Find where the given text appears and provide that cell's center as [x, y] coordinate. 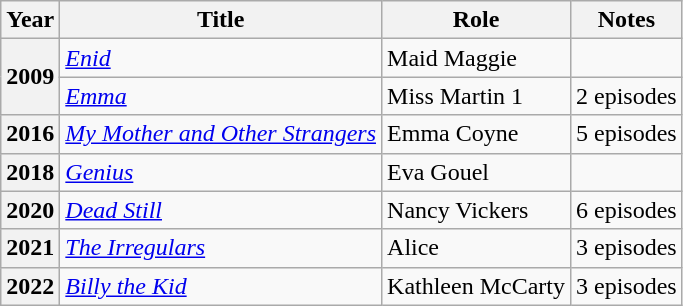
2020 [30, 210]
Miss Martin 1 [476, 96]
2022 [30, 286]
Notes [627, 20]
My Mother and Other Strangers [221, 134]
Maid Maggie [476, 58]
Year [30, 20]
Emma Coyne [476, 134]
Title [221, 20]
Eva Gouel [476, 172]
Kathleen McCarty [476, 286]
2009 [30, 77]
5 episodes [627, 134]
Emma [221, 96]
2021 [30, 248]
Billy the Kid [221, 286]
2 episodes [627, 96]
Role [476, 20]
Enid [221, 58]
6 episodes [627, 210]
2016 [30, 134]
Nancy Vickers [476, 210]
Genius [221, 172]
Alice [476, 248]
2018 [30, 172]
Dead Still [221, 210]
The Irregulars [221, 248]
